Extract the [X, Y] coordinate from the center of the cell holding the provided text.  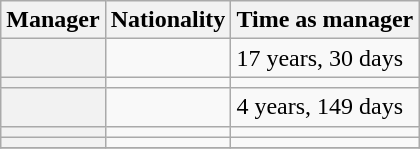
Manager [53, 20]
17 years, 30 days [325, 58]
4 years, 149 days [325, 107]
Nationality [168, 20]
Time as manager [325, 20]
